Extract the (X, Y) coordinate from the center of the cell holding the provided text.  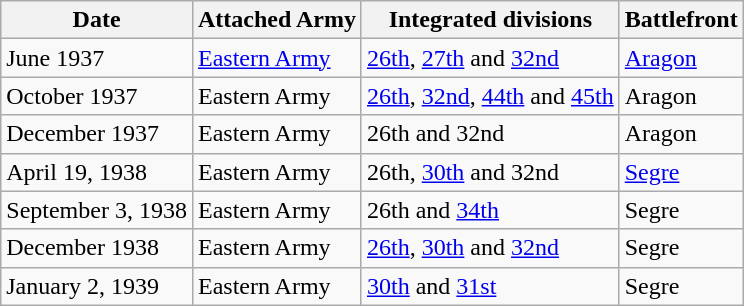
April 19, 1938 (97, 172)
October 1937 (97, 96)
January 2, 1939 (97, 286)
Integrated divisions (490, 20)
30th and 31st (490, 286)
December 1937 (97, 134)
June 1937 (97, 58)
September 3, 1938 (97, 210)
26th, 27th and 32nd (490, 58)
26th, 32nd, 44th and 45th (490, 96)
December 1938 (97, 248)
26th and 32nd (490, 134)
Battlefront (681, 20)
Attached Army (276, 20)
26th and 34th (490, 210)
Date (97, 20)
